Detect which cell encompasses the target text, then output its (X, Y) center coordinate. 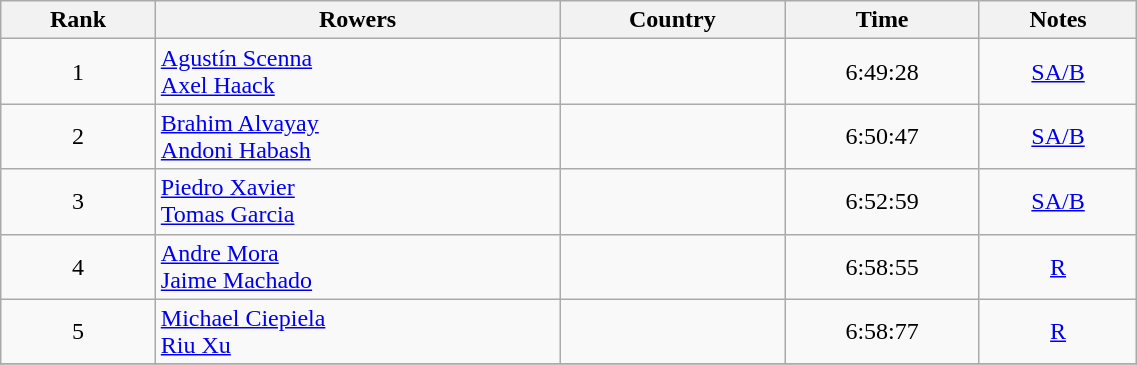
Agustín ScennaAxel Haack (358, 72)
2 (78, 136)
6:52:59 (882, 202)
6:58:55 (882, 266)
Time (882, 20)
Andre MoraJaime Machado (358, 266)
1 (78, 72)
Notes (1058, 20)
Brahim AlvayayAndoni Habash (358, 136)
Country (672, 20)
6:50:47 (882, 136)
6:58:77 (882, 332)
Michael CiepielaRiu Xu (358, 332)
6:49:28 (882, 72)
3 (78, 202)
Rank (78, 20)
Piedro XavierTomas Garcia (358, 202)
4 (78, 266)
Rowers (358, 20)
5 (78, 332)
